Return (x, y) of the center of cell containing provided text 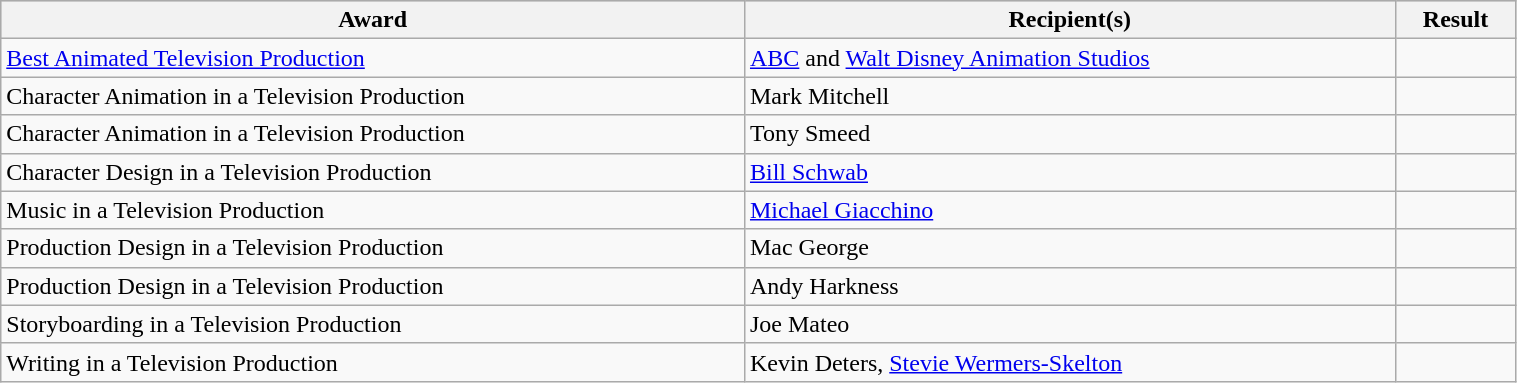
Michael Giacchino (1070, 210)
Andy Harkness (1070, 286)
Result (1456, 20)
Mark Mitchell (1070, 96)
Music in a Television Production (373, 210)
Bill Schwab (1070, 172)
Writing in a Television Production (373, 362)
Mac George (1070, 248)
Tony Smeed (1070, 134)
Character Design in a Television Production (373, 172)
Award (373, 20)
Best Animated Television Production (373, 58)
Kevin Deters, Stevie Wermers-Skelton (1070, 362)
Joe Mateo (1070, 324)
ABC and Walt Disney Animation Studios (1070, 58)
Recipient(s) (1070, 20)
Storyboarding in a Television Production (373, 324)
